Find where the given text appears and provide that cell's center as [X, Y] coordinate. 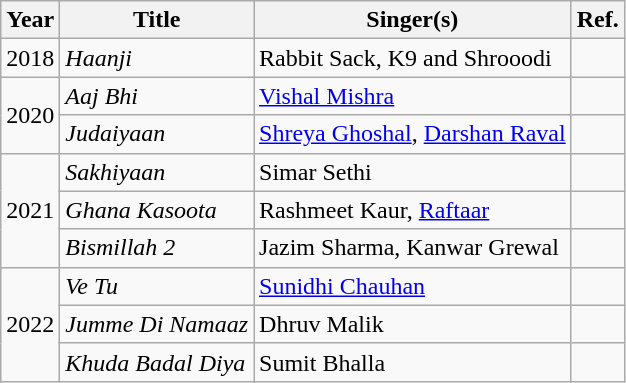
Singer(s) [413, 20]
Dhruv Malik [413, 324]
Bismillah 2 [157, 248]
2022 [30, 324]
Rashmeet Kaur, Raftaar [413, 210]
Aaj Bhi [157, 96]
Title [157, 20]
Ve Tu [157, 286]
Haanji [157, 58]
2021 [30, 210]
Sunidhi Chauhan [413, 286]
Shreya Ghoshal, Darshan Raval [413, 134]
Sakhiyaan [157, 172]
Sumit Bhalla [413, 362]
2018 [30, 58]
Khuda Badal Diya [157, 362]
2020 [30, 115]
Ghana Kasoota [157, 210]
Judaiyaan [157, 134]
Jazim Sharma, Kanwar Grewal [413, 248]
Ref. [598, 20]
Rabbit Sack, K9 and Shrooodi [413, 58]
Year [30, 20]
Jumme Di Namaaz [157, 324]
Simar Sethi [413, 172]
Vishal Mishra [413, 96]
